Scan for the cell matching the given text and deliver its [x, y] coordinate at center. 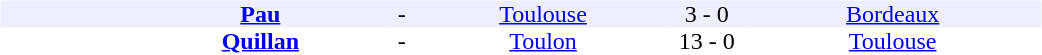
3 - 0 [707, 14]
Quillan [260, 42]
13 - 0 [707, 42]
Bordeaux [893, 14]
Pau [260, 14]
Toulon [542, 42]
